Determine the (X, Y) coordinate at the center of the cell enclosing the given text.  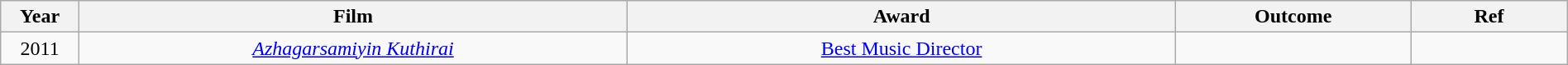
Award (901, 17)
2011 (40, 48)
Outcome (1293, 17)
Film (352, 17)
Year (40, 17)
Ref (1489, 17)
Azhagarsamiyin Kuthirai (352, 48)
Best Music Director (901, 48)
